Determine the [x, y] coordinate at the center of the cell enclosing the given text.  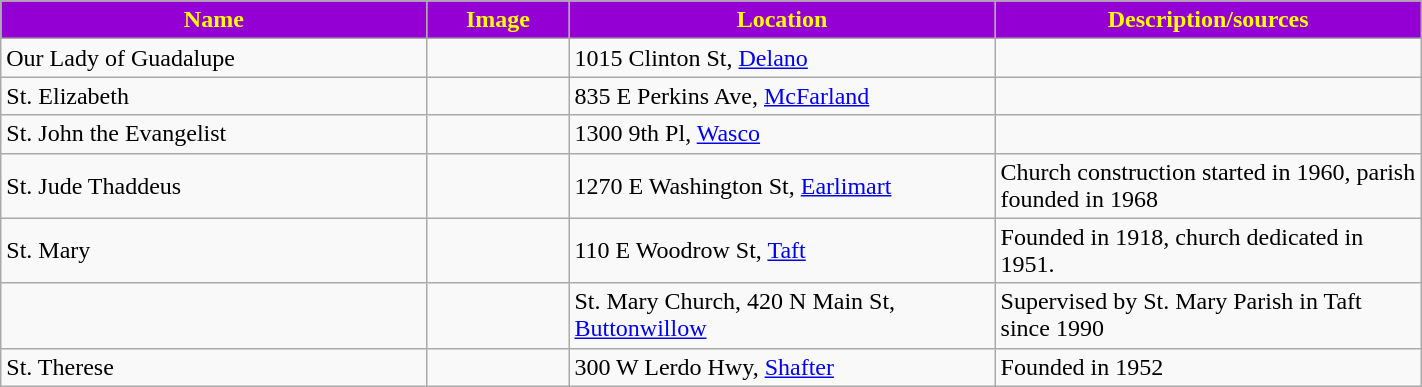
Founded in 1918, church dedicated in 1951. [1208, 250]
Founded in 1952 [1208, 367]
Church construction started in 1960, parish founded in 1968 [1208, 186]
Description/sources [1208, 20]
St. John the Evangelist [214, 134]
Name [214, 20]
St. Elizabeth [214, 96]
1270 E Washington St, Earlimart [782, 186]
300 W Lerdo Hwy, Shafter [782, 367]
St. Jude Thaddeus [214, 186]
1015 Clinton St, Delano [782, 58]
Location [782, 20]
Supervised by St. Mary Parish in Taft since 1990 [1208, 316]
St. Mary Church, 420 N Main St, Buttonwillow [782, 316]
Image [498, 20]
1300 9th Pl, Wasco [782, 134]
St. Mary [214, 250]
St. Therese [214, 367]
110 E Woodrow St, Taft [782, 250]
835 E Perkins Ave, McFarland [782, 96]
Our Lady of Guadalupe [214, 58]
